Locate the cell with the specified text and output its (X, Y) center coordinate. 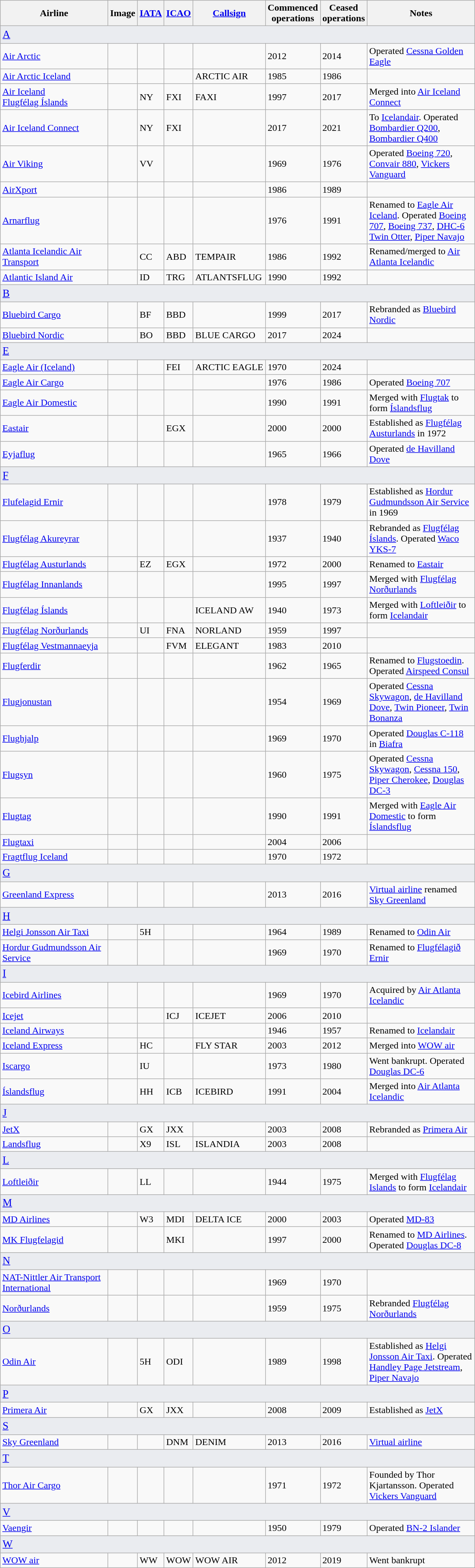
O (237, 1330)
2021 (343, 128)
IATA (151, 13)
DELTA ICE (229, 1219)
Operated Boeing 720, Convair 880, Vickers Vanguard (421, 164)
Image (123, 13)
WOW air (54, 1560)
1964 (293, 932)
ICJ (179, 1015)
Bluebird Cargo (54, 315)
V (237, 1512)
LL (151, 1182)
Acquired by Air Atlanta Icelandic (421, 995)
ABD (179, 257)
1999 (293, 315)
Virtual airline (421, 1442)
Icebird Airlines (54, 995)
TRG (179, 277)
CC (151, 257)
Renamed to MD Airlines. Operated Douglas DC-8 (421, 1239)
G (237, 873)
Greenland Express (54, 895)
DNM (179, 1442)
1995 (293, 584)
WOW (179, 1560)
ICB (179, 1092)
1944 (293, 1182)
Merged into Air Atlanta Icelandic (421, 1092)
MD Airlines (54, 1219)
Renamed to Flugstoedin. Operated Airspeed Consul (421, 665)
FAXI (229, 97)
Landsflug (54, 1144)
Air IcelandFlugfélag Íslands (54, 97)
Air Iceland Connect (54, 128)
Renamed to Eagle Air Iceland. Operated Boeing 707, Boeing 737, DHC-6 Twin Otter, Piper Navajo (421, 221)
2019 (343, 1560)
Rebranded as Bluebird Nordic (421, 315)
Eagle Air Cargo (54, 382)
Flufelagid Ernir (54, 502)
Flugtaxi (54, 842)
S (237, 1426)
Flugfélag Innanlands (54, 584)
X9 (151, 1144)
Operated Boeing 707 (421, 382)
JetX (54, 1129)
Established as Hordur Gudmundsson Air Service in 1969 (421, 502)
BLUE CARGO (229, 335)
FEI (179, 367)
ICEJET (229, 1015)
2009 (343, 1410)
Eastair (54, 428)
J (237, 1113)
Founded by Thor Kjartansson. Operated Vickers Vanguard (421, 1485)
1957 (343, 1030)
Flughjalp (54, 738)
Established as Helgi Jonsson Air Taxi. Operated Handley Page Jetstream, Piper Navajo (421, 1361)
BF (151, 315)
Operated Cessna Skywagon, de Havilland Dove, Twin Pioneer, Twin Bonanza (421, 702)
H (237, 916)
Arnarflug (54, 221)
Rebranded Flugfélag Norðurlands (421, 1308)
EZ (151, 564)
1998 (343, 1361)
Helgi Jonsson Air Taxi (54, 932)
Virtual airline renamed Sky Greenland (421, 895)
E (237, 351)
Merged with Flugfélag Norðurlands (421, 584)
1978 (293, 502)
Íslandsflug (54, 1092)
FVM (179, 645)
1937 (293, 538)
ICAO (179, 13)
Air Arctic (54, 56)
ISL (179, 1144)
Eagle Air (Iceland) (54, 367)
Went bankrupt. Operated Douglas DC-6 (421, 1066)
TEMPAIR (229, 257)
Flugfélag Akureyrar (54, 538)
Commencedoperations (293, 13)
Renamed to Flugfélagið Ernir (421, 952)
L (237, 1160)
I (237, 974)
Merged with Flugtak to form Íslandsflug (421, 403)
Iceland Express (54, 1046)
Operated Douglas C-118 in Biafra (421, 738)
Operated Cessna Skywagon, Cessna 150, Piper Cherokee, Douglas DC-3 (421, 775)
Flugfélag Austurlands (54, 564)
Airline (54, 13)
1966 (343, 454)
To Icelandair. Operated Bombardier Q200, Bombardier Q400 (421, 128)
ELEGANT (229, 645)
Merged with Flugfélag Islands to form Icelandair (421, 1182)
VV (151, 164)
Notes (421, 13)
ICEBIRD (229, 1092)
Renamed to Odin Air (421, 932)
NORLAND (229, 630)
MK Flugfelagid (54, 1239)
T (237, 1458)
1980 (343, 1066)
Primera Air (54, 1410)
Renamed to Icelandair (421, 1030)
Odin Air (54, 1361)
FNA (179, 630)
WOW AIR (229, 1560)
ARCTIC EAGLE (229, 367)
Merged into Air Iceland Connect (421, 97)
Callsign (229, 13)
Merged with Loftleiðir to form Icelandair (421, 610)
MKI (179, 1239)
P (237, 1394)
Hordur Gudmundsson Air Service (54, 952)
Renamed/merged to Air Atlanta Icelandic (421, 257)
Flugfélag Íslands (54, 610)
Established as Flugfélag Austurlands in 1972 (421, 428)
Air Viking (54, 164)
Flugfélag Vestmannaeyja (54, 645)
1985 (293, 76)
ISLANDIA (229, 1144)
Ceasedoperations (343, 13)
1971 (293, 1485)
1962 (293, 665)
Operated MD-83 (421, 1219)
Flugfélag Norðurlands (54, 630)
BO (151, 335)
2014 (343, 56)
Flugsyn (54, 775)
Operated Cessna Golden Eagle (421, 56)
M (237, 1203)
Flugferdir (54, 665)
Eagle Air Domestic (54, 403)
NAT-Nittler Air Transport International (54, 1283)
Icejet (54, 1015)
Sky Greenland (54, 1442)
W (237, 1544)
Fragtflug Iceland (54, 857)
Flugtag (54, 816)
Rebranded as Primera Air (421, 1129)
1946 (293, 1030)
Merged with Eagle Air Domestic to form Íslandsflug (421, 816)
Atlanta Icelandic Air Transport (54, 257)
Went bankrupt (421, 1560)
ICELAND AW (229, 610)
HC (151, 1046)
1954 (293, 702)
Eyjaflug (54, 454)
ID (151, 277)
HH (151, 1092)
Bluebird Nordic (54, 335)
WW (151, 1560)
Flugjonustan (54, 702)
Operated BN-2 Islander (421, 1528)
DENIM (229, 1442)
ATLANTSFLUG (229, 277)
B (237, 293)
Loftleiðir (54, 1182)
1950 (293, 1528)
UI (151, 630)
1960 (293, 775)
Norðurlands (54, 1308)
Thor Air Cargo (54, 1485)
Air Arctic Iceland (54, 76)
Rebranded as Flugfélag Íslands. Operated Waco YKS-7 (421, 538)
Iscargo (54, 1066)
Renamed to Eastair (421, 564)
Vaengir (54, 1528)
N (237, 1261)
MDI (179, 1219)
ODI (179, 1361)
IU (151, 1066)
A (237, 35)
Iceland Airways (54, 1030)
Operated de Havilland Dove (421, 454)
ARCTIC AIR (229, 76)
1983 (293, 645)
Atlantic Island Air (54, 277)
FLY STAR (229, 1046)
F (237, 475)
AirXport (54, 190)
Merged into WOW air (421, 1046)
W3 (151, 1219)
Established as JetX (421, 1410)
